Search for the cell housing the specified text and yield its (x, y) center coordinate. 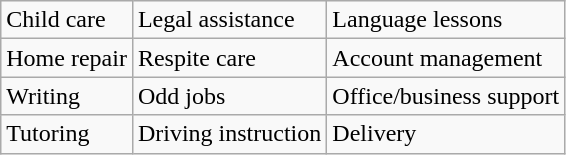
Writing (67, 96)
Driving instruction (229, 134)
Odd jobs (229, 96)
Office/business support (446, 96)
Home repair (67, 58)
Delivery (446, 134)
Child care (67, 20)
Legal assistance (229, 20)
Account management (446, 58)
Language lessons (446, 20)
Tutoring (67, 134)
Respite care (229, 58)
